Identify which cell holds the provided text, then report its [X, Y] central coordinate. 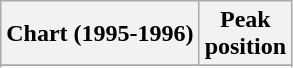
Peakposition [245, 34]
Chart (1995-1996) [100, 34]
